Determine the [x, y] coordinate at the center of the cell enclosing the given text.  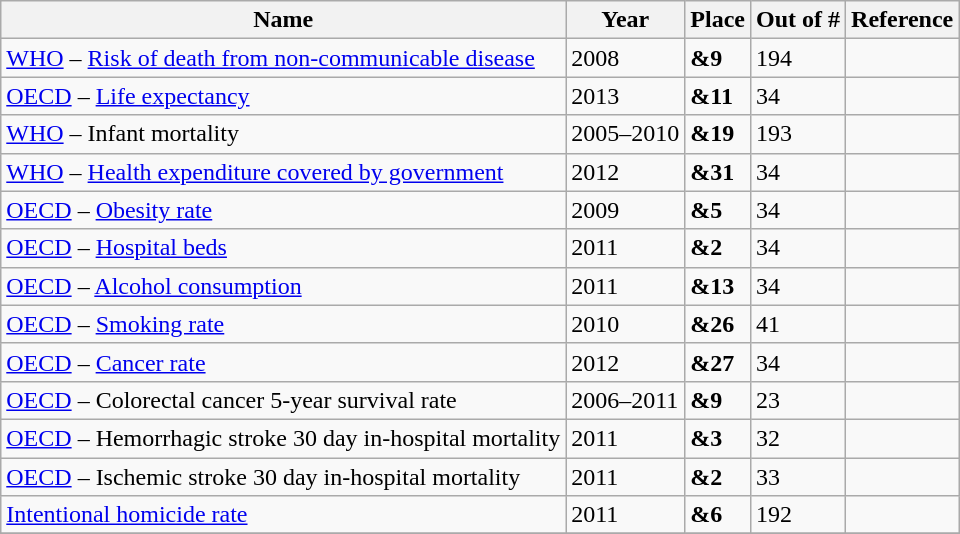
32 [798, 438]
2009 [626, 210]
2008 [626, 58]
OECD – Ischemic stroke 30 day in-hospital mortality [284, 477]
WHO – Infant mortality [284, 134]
OECD – Cancer rate [284, 362]
193 [798, 134]
&27 [718, 362]
Intentional homicide rate [284, 515]
OECD – Hemorrhagic stroke 30 day in-hospital mortality [284, 438]
OECD – Obesity rate [284, 210]
Year [626, 20]
&6 [718, 515]
2005–2010 [626, 134]
33 [798, 477]
WHO – Risk of death from non-communicable disease [284, 58]
WHO – Health expenditure covered by government [284, 172]
Name [284, 20]
OECD – Alcohol consumption [284, 286]
&3 [718, 438]
Place [718, 20]
194 [798, 58]
2006–2011 [626, 400]
41 [798, 324]
&5 [718, 210]
&31 [718, 172]
OECD – Hospital beds [284, 248]
&19 [718, 134]
&26 [718, 324]
192 [798, 515]
OECD – Life expectancy [284, 96]
2013 [626, 96]
&13 [718, 286]
OECD – Smoking rate [284, 324]
&11 [718, 96]
2010 [626, 324]
Out of # [798, 20]
23 [798, 400]
Reference [902, 20]
OECD – Colorectal cancer 5-year survival rate [284, 400]
